Return [x, y] of the center of cell containing provided text 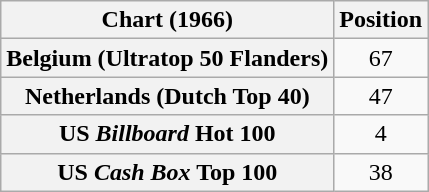
47 [381, 96]
Netherlands (Dutch Top 40) [168, 96]
38 [381, 172]
Chart (1966) [168, 20]
US Billboard Hot 100 [168, 134]
US Cash Box Top 100 [168, 172]
Belgium (Ultratop 50 Flanders) [168, 58]
Position [381, 20]
4 [381, 134]
67 [381, 58]
